Return the [x, y] coordinate for the center point of the cell that contains the specified text.  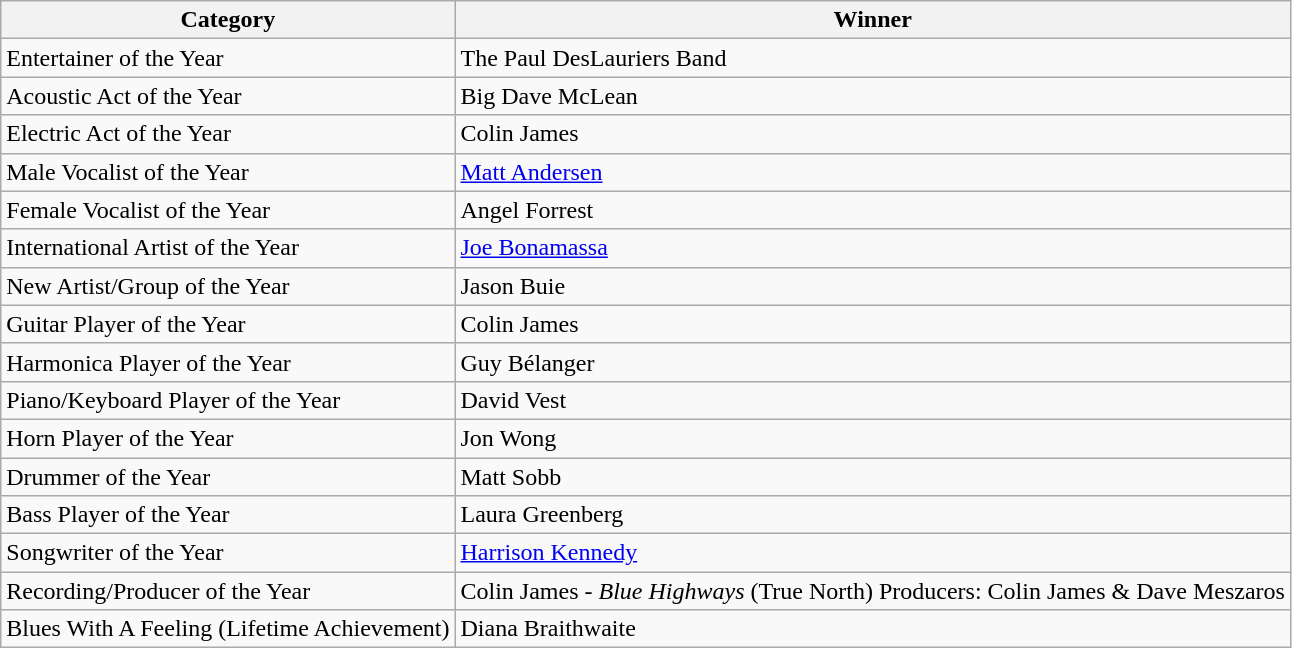
Colin James - Blue Highways (True North) Producers: Colin James & Dave Meszaros [872, 591]
Jon Wong [872, 438]
New Artist/Group of the Year [228, 286]
Horn Player of the Year [228, 438]
Matt Sobb [872, 477]
Category [228, 20]
Female Vocalist of the Year [228, 210]
Joe Bonamassa [872, 248]
Piano/Keyboard Player of the Year [228, 400]
International Artist of the Year [228, 248]
Winner [872, 20]
Songwriter of the Year [228, 553]
David Vest [872, 400]
Harmonica Player of the Year [228, 362]
Drummer of the Year [228, 477]
Diana Braithwaite [872, 629]
Recording/Producer of the Year [228, 591]
Blues With A Feeling (Lifetime Achievement) [228, 629]
Acoustic Act of the Year [228, 96]
Jason Buie [872, 286]
Male Vocalist of the Year [228, 172]
The Paul DesLauriers Band [872, 58]
Guitar Player of the Year [228, 324]
Harrison Kennedy [872, 553]
Laura Greenberg [872, 515]
Guy Bélanger [872, 362]
Entertainer of the Year [228, 58]
Matt Andersen [872, 172]
Bass Player of the Year [228, 515]
Electric Act of the Year [228, 134]
Big Dave McLean [872, 96]
Angel Forrest [872, 210]
